Find where the given text appears and provide that cell's center as (X, Y) coordinate. 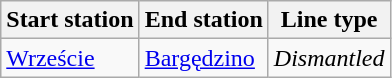
Dismantled (329, 58)
End station (204, 20)
Wrzeście (70, 58)
Line type (329, 20)
Bargędzino (204, 58)
Start station (70, 20)
